From the cell containing the given text, extract its center point as [X, Y] coordinate. 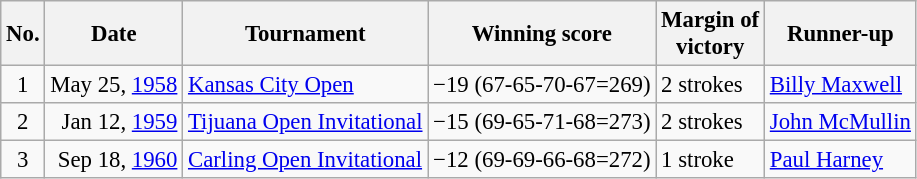
−12 (69-69-66-68=272) [542, 160]
3 [23, 160]
Tournament [306, 34]
Jan 12, 1959 [114, 122]
Margin ofvictory [710, 34]
No. [23, 34]
1 stroke [710, 160]
Date [114, 34]
2 [23, 122]
May 25, 1958 [114, 85]
Winning score [542, 34]
Tijuana Open Invitational [306, 122]
Kansas City Open [306, 85]
−19 (67-65-70-67=269) [542, 85]
Sep 18, 1960 [114, 160]
Paul Harney [840, 160]
John McMullin [840, 122]
1 [23, 85]
Runner-up [840, 34]
−15 (69-65-71-68=273) [542, 122]
Carling Open Invitational [306, 160]
Billy Maxwell [840, 85]
